Provide the [X, Y] coordinate of the cell's center where the given text is located.  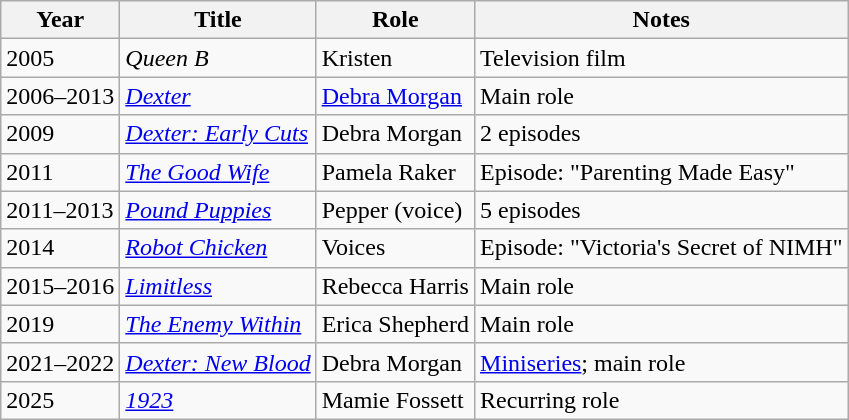
Episode: "Parenting Made Easy" [662, 172]
Dexter [218, 96]
Rebecca Harris [395, 286]
2025 [60, 400]
2014 [60, 248]
2005 [60, 58]
Title [218, 20]
Pepper (voice) [395, 210]
5 episodes [662, 210]
2011 [60, 172]
2019 [60, 324]
Erica Shepherd [395, 324]
Miniseries; main role [662, 362]
The Good Wife [218, 172]
Notes [662, 20]
2021–2022 [60, 362]
2006–2013 [60, 96]
Mamie Fossett [395, 400]
2015–2016 [60, 286]
Pound Puppies [218, 210]
Dexter: Early Cuts [218, 134]
Year [60, 20]
Robot Chicken [218, 248]
Dexter: New Blood [218, 362]
The Enemy Within [218, 324]
2 episodes [662, 134]
Kristen [395, 58]
2009 [60, 134]
Pamela Raker [395, 172]
Television film [662, 58]
Recurring role [662, 400]
2011–2013 [60, 210]
Role [395, 20]
Voices [395, 248]
Episode: "Victoria's Secret of NIMH" [662, 248]
1923 [218, 400]
Limitless [218, 286]
Queen B [218, 58]
